Search for the cell housing the specified text and yield its [X, Y] center coordinate. 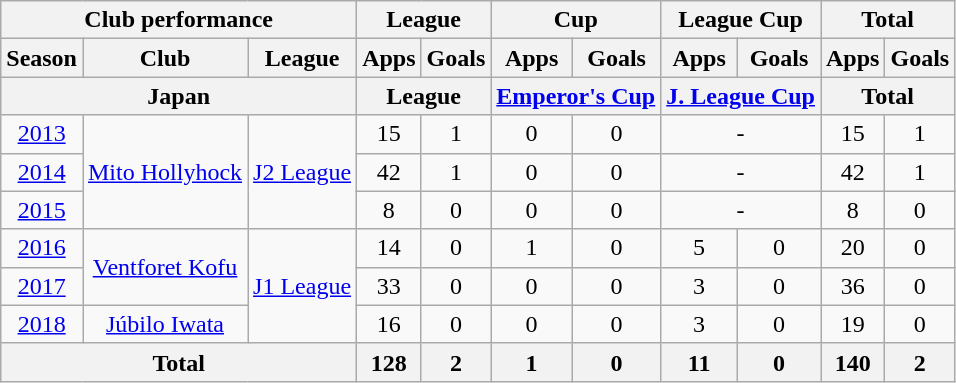
5 [700, 248]
Club [164, 58]
Ventforet Kofu [164, 267]
140 [852, 362]
2017 [42, 286]
16 [389, 324]
League Cup [741, 20]
2016 [42, 248]
Cup [576, 20]
2018 [42, 324]
2014 [42, 172]
14 [389, 248]
36 [852, 286]
Júbilo Iwata [164, 324]
Mito Hollyhock [164, 172]
Season [42, 58]
J1 League [302, 286]
Japan [179, 96]
11 [700, 362]
J. League Cup [741, 96]
2013 [42, 134]
19 [852, 324]
J2 League [302, 172]
128 [389, 362]
Emperor's Cup [576, 96]
33 [389, 286]
2015 [42, 210]
Club performance [179, 20]
20 [852, 248]
